Locate the cell with the specified text and output its (X, Y) center coordinate. 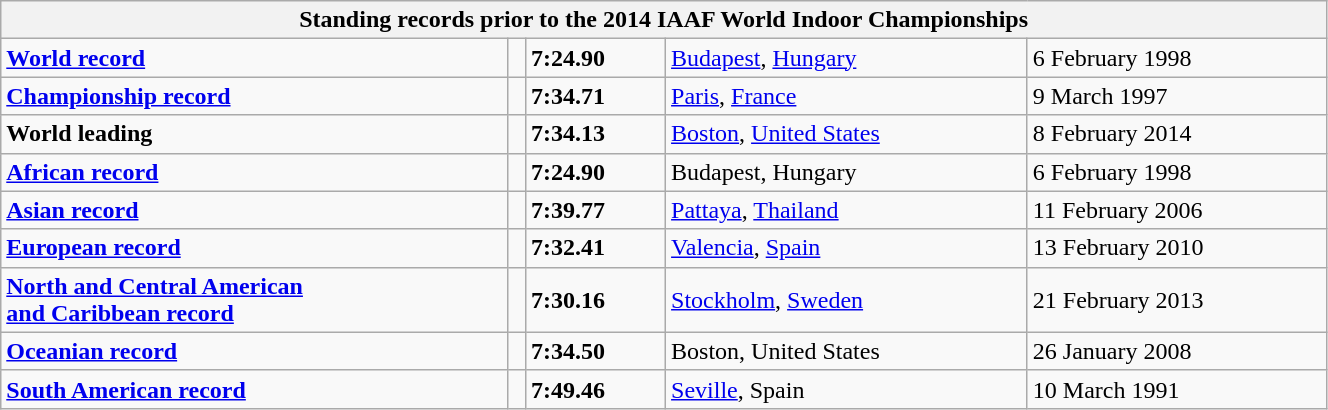
Pattaya, Thailand (847, 210)
European record (254, 248)
7:49.46 (596, 389)
7:39.77 (596, 210)
African record (254, 172)
South American record (254, 389)
8 February 2014 (1176, 134)
7:30.16 (596, 300)
Seville, Spain (847, 389)
7:34.13 (596, 134)
World leading (254, 134)
21 February 2013 (1176, 300)
Asian record (254, 210)
Championship record (254, 96)
World record (254, 58)
9 March 1997 (1176, 96)
Stockholm, Sweden (847, 300)
11 February 2006 (1176, 210)
North and Central American and Caribbean record (254, 300)
Valencia, Spain (847, 248)
7:32.41 (596, 248)
13 February 2010 (1176, 248)
7:34.71 (596, 96)
7:34.50 (596, 351)
10 March 1991 (1176, 389)
Paris, France (847, 96)
Standing records prior to the 2014 IAAF World Indoor Championships (664, 20)
26 January 2008 (1176, 351)
Oceanian record (254, 351)
